Detect which cell encompasses the target text, then output its [x, y] center coordinate. 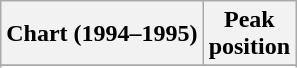
Chart (1994–1995) [102, 34]
Peakposition [249, 34]
